Search for the cell housing the specified text and yield its (x, y) center coordinate. 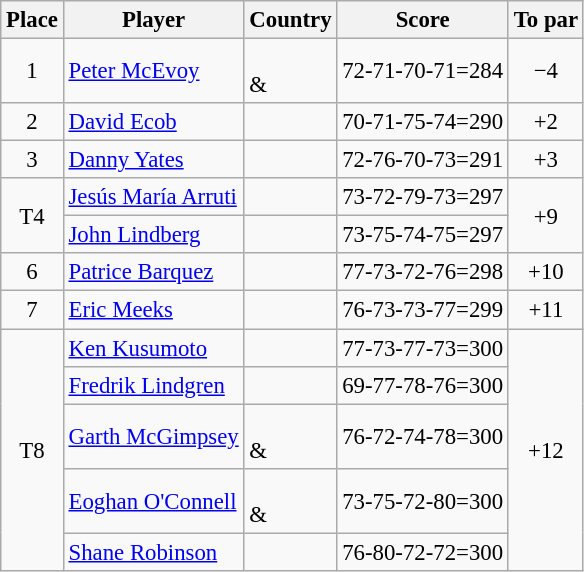
T4 (32, 216)
Eoghan O'Connell (154, 500)
+10 (546, 273)
Country (290, 20)
T8 (32, 450)
69-77-78-76=300 (423, 385)
Danny Yates (154, 160)
6 (32, 273)
−4 (546, 72)
Eric Meeks (154, 310)
+2 (546, 122)
Score (423, 20)
76-73-73-77=299 (423, 310)
77-73-77-73=300 (423, 348)
Shane Robinson (154, 552)
76-80-72-72=300 (423, 552)
Jesús María Arruti (154, 197)
David Ecob (154, 122)
72-71-70-71=284 (423, 72)
+3 (546, 160)
Player (154, 20)
73-75-74-75=297 (423, 235)
Fredrik Lindgren (154, 385)
73-72-79-73=297 (423, 197)
Peter McEvoy (154, 72)
John Lindberg (154, 235)
70-71-75-74=290 (423, 122)
+11 (546, 310)
7 (32, 310)
73-75-72-80=300 (423, 500)
Place (32, 20)
To par (546, 20)
3 (32, 160)
Patrice Barquez (154, 273)
+9 (546, 216)
Ken Kusumoto (154, 348)
72-76-70-73=291 (423, 160)
2 (32, 122)
76-72-74-78=300 (423, 436)
Garth McGimpsey (154, 436)
77-73-72-76=298 (423, 273)
1 (32, 72)
+12 (546, 450)
